Capture the cell that displays the provided text and extract its (x, y) central coordinate. 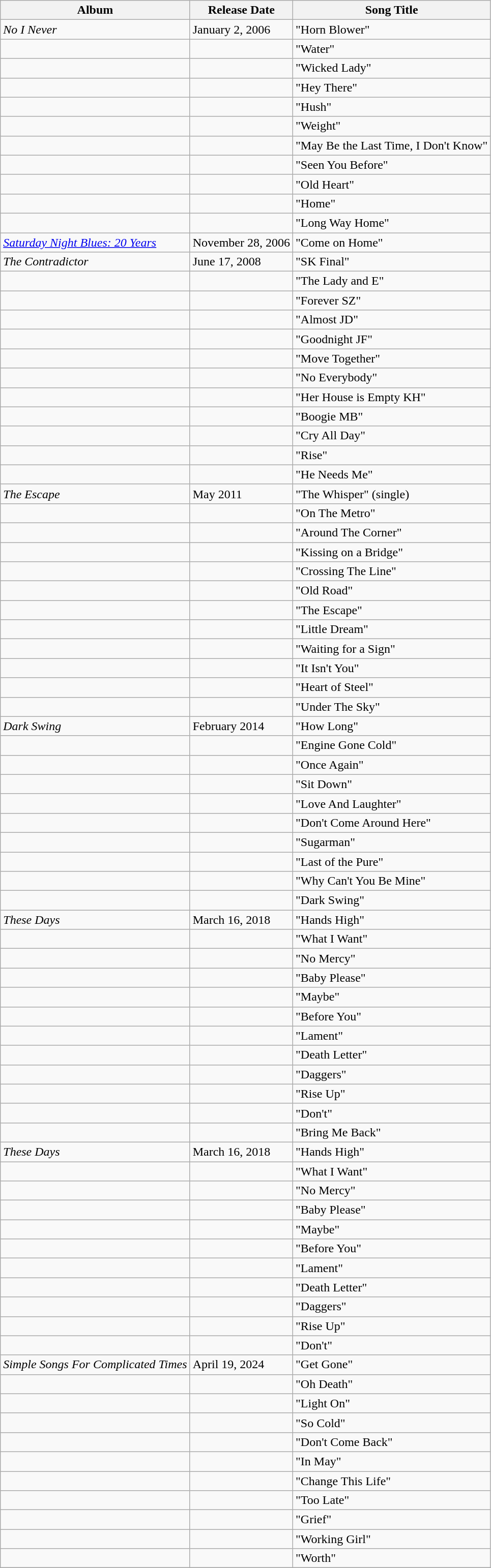
"Around The Corner" (392, 532)
"Bring Me Back" (392, 1132)
"Oh Death" (392, 1384)
No I Never (95, 29)
"Get Gone" (392, 1365)
"Wicked Lady" (392, 68)
Simple Songs For Complicated Times (95, 1365)
"Boogie MB" (392, 416)
"Once Again" (392, 765)
"Move Together" (392, 358)
"So Cold" (392, 1423)
"Grief" (392, 1520)
Album (95, 10)
"Hey There" (392, 87)
"Worth" (392, 1558)
"Cry All Day" (392, 436)
"Her House is Empty KH" (392, 397)
Saturday Night Blues: 20 Years (95, 243)
"Sugarman" (392, 842)
"Seen You Before" (392, 165)
"Goodnight JF" (392, 339)
"Don't Come Around Here" (392, 823)
"Rise" (392, 455)
"Working Girl" (392, 1539)
June 17, 2008 (241, 262)
"Under The Sky" (392, 707)
"Weight" (392, 126)
"Almost JD" (392, 320)
"The Escape" (392, 610)
Dark Swing (95, 726)
"He Needs Me" (392, 474)
"Come on Home" (392, 243)
"Old Heart" (392, 184)
"Don't Come Back" (392, 1442)
May 2011 (241, 494)
"How Long" (392, 726)
"Too Late" (392, 1500)
"Home" (392, 203)
"Old Road" (392, 591)
"SK Final" (392, 262)
"Crossing The Line" (392, 571)
January 2, 2006 (241, 29)
"The Whisper" (single) (392, 494)
The Escape (95, 494)
"Water" (392, 49)
"Forever SZ" (392, 300)
"Engine Gone Cold" (392, 745)
Song Title (392, 10)
"Light On" (392, 1403)
"Long Way Home" (392, 223)
"The Lady and E" (392, 281)
The Contradictor (95, 262)
"It Isn't You" (392, 668)
"Horn Blower" (392, 29)
Release Date (241, 10)
"Kissing on a Bridge" (392, 552)
"Love And Laughter" (392, 803)
"Hush" (392, 107)
February 2014 (241, 726)
"May Be the Last Time, I Don't Know" (392, 145)
April 19, 2024 (241, 1365)
"No Everybody" (392, 378)
November 28, 2006 (241, 243)
"In May" (392, 1461)
"Little Dream" (392, 629)
"Dark Swing" (392, 900)
"Heart of Steel" (392, 687)
"Sit Down" (392, 784)
"Change This Life" (392, 1481)
"Why Can't You Be Mine" (392, 881)
"On The Metro" (392, 513)
"Waiting for a Sign" (392, 649)
"Last of the Pure" (392, 862)
